From the cell containing the given text, extract its center point as [x, y] coordinate. 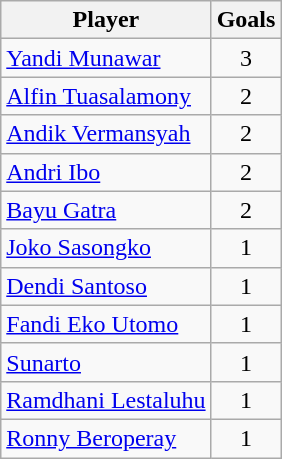
Dendi Santoso [106, 286]
Ramdhani Lestaluhu [106, 400]
Yandi Munawar [106, 58]
Ronny Beroperay [106, 438]
Sunarto [106, 362]
Fandi Eko Utomo [106, 324]
Alfin Tuasalamony [106, 96]
Goals [246, 20]
Joko Sasongko [106, 248]
3 [246, 58]
Bayu Gatra [106, 210]
Andik Vermansyah [106, 134]
Player [106, 20]
Andri Ibo [106, 172]
